Find where the given text appears and provide that cell's center as (x, y) coordinate. 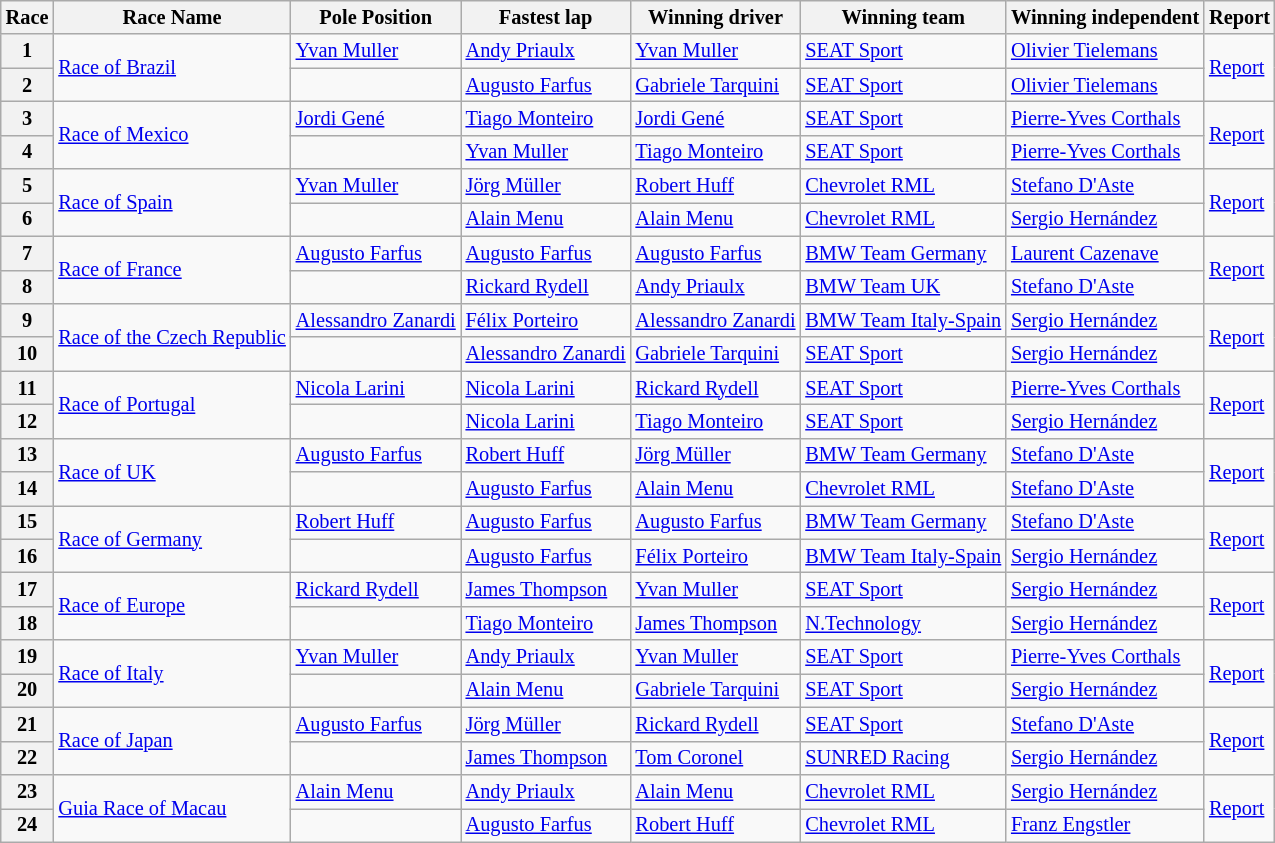
Race Name (172, 17)
Tom Coronel (716, 758)
6 (28, 219)
Franz Engstler (1105, 825)
Race of Italy (172, 674)
10 (28, 354)
Winning team (903, 17)
BMW Team UK (903, 287)
2 (28, 85)
19 (28, 657)
18 (28, 623)
24 (28, 825)
16 (28, 556)
8 (28, 287)
13 (28, 455)
Laurent Cazenave (1105, 253)
Race of the Czech Republic (172, 336)
22 (28, 758)
Race of Mexico (172, 134)
Race of Germany (172, 538)
3 (28, 118)
Race of Spain (172, 202)
11 (28, 388)
Race of France (172, 270)
5 (28, 186)
Race (28, 17)
Winning driver (716, 17)
N.Technology (903, 623)
9 (28, 320)
1 (28, 51)
Pole Position (376, 17)
Race of Europe (172, 606)
4 (28, 152)
Fastest lap (546, 17)
SUNRED Racing (903, 758)
Winning independent (1105, 17)
14 (28, 489)
7 (28, 253)
Race of UK (172, 472)
17 (28, 589)
Race of Brazil (172, 68)
21 (28, 724)
20 (28, 690)
Guia Race of Macau (172, 808)
12 (28, 421)
Race of Japan (172, 740)
Race of Portugal (172, 404)
23 (28, 791)
15 (28, 522)
